Identify which cell holds the provided text, then report its [x, y] central coordinate. 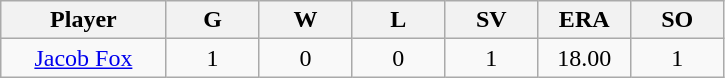
G [212, 20]
SV [492, 20]
W [306, 20]
Jacob Fox [84, 58]
ERA [584, 20]
L [398, 20]
Player [84, 20]
SO [678, 20]
18.00 [584, 58]
